Return [X, Y] of the center of cell containing provided text 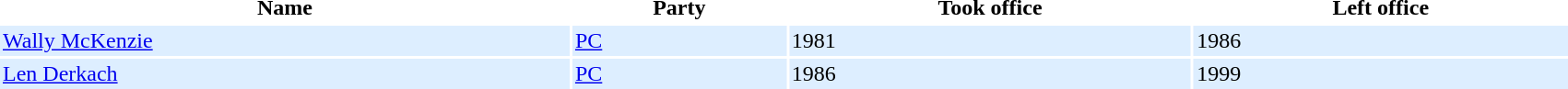
1981 [990, 40]
1999 [1381, 73]
Len Derkach [285, 73]
Wally McKenzie [285, 40]
